Locate the cell with the specified text and output its [x, y] center coordinate. 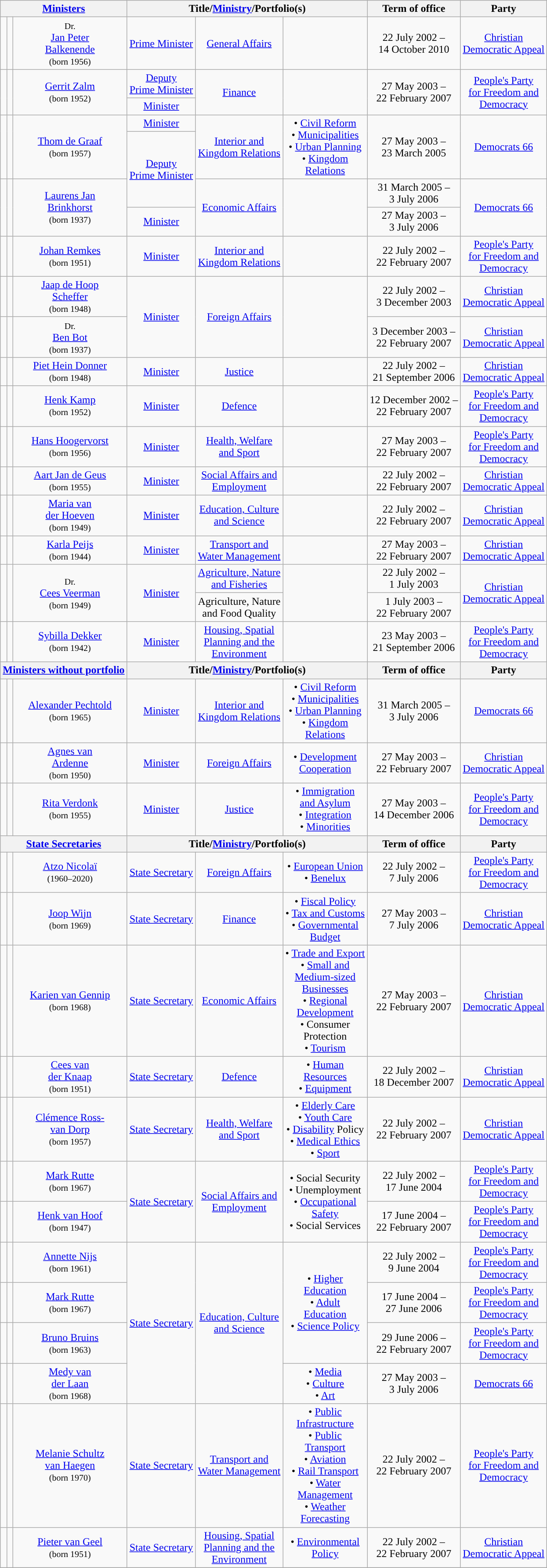
22 July 2002 – 17 June 2004 [414, 1181]
• Trade and Export • Small and Medium-sized Businesses • Regional Development • Consumer Protection • Tourism [325, 1001]
Rita Verdonk (born 1955) [70, 809]
Gerrit Zalm (born 1952) [70, 92]
• Social Security • Unemployment • Occupational Safety • Social Services [325, 1202]
Bruno Bruins (born 1963) [70, 1343]
Dr. Ben Bot (born 1937) [70, 337]
27 May 2003 – 23 March 2005 [414, 147]
• Higher Education • Adult Education • Science Policy [325, 1303]
27 May 2003 – 14 December 2006 [414, 809]
• Elderly Care • Youth Care • Disability Policy • Medical Ethics • Sport [325, 1129]
29 June 2006 – 22 February 2007 [414, 1343]
Pieter van Geel (born 1951) [70, 1547]
• Immigration and Asylum • Integration • Minorities [325, 809]
Thom de Graaf (born 1957) [70, 147]
23 May 2003 – 21 September 2006 [414, 642]
• European Union • Benelux [325, 872]
1 July 2003 – 22 February 2007 [414, 607]
Henk Kamp (born 1952) [70, 406]
• Environmental Policy [325, 1547]
Hans Hoogervorst (born 1956) [70, 446]
Clémence Ross-van Dorp (born 1957) [70, 1129]
Henk van Hoof (born 1947) [70, 1222]
Ministers [64, 9]
22 July 2002 – 1 July 2003 [414, 579]
Agriculture, Nature and Fisheries [239, 579]
27 May 2003 – 7 July 2006 [414, 919]
Dr. Jan Peter Balkenende (born 1956) [70, 43]
General Affairs [239, 43]
• Development Cooperation [325, 763]
Agriculture, Nature and Food Quality [239, 607]
17 June 2004 – 22 February 2007 [414, 1222]
22 July 2002 – 9 June 2004 [414, 1262]
Atzo Nicolaï (1960–2020) [70, 872]
22 July 2002 – 14 October 2010 [414, 43]
3 December 2003 – 22 February 2007 [414, 337]
Piet Hein Donner (born 1948) [70, 372]
• Human Resources • Equipment [325, 1077]
12 December 2002 – 22 February 2007 [414, 406]
Cees van der Knaap (born 1951) [70, 1077]
• Fiscal Policy • Tax and Customs • Governmental Budget [325, 919]
Dr. Cees Veerman (born 1949) [70, 593]
22 July 2002 – 3 December 2003 [414, 296]
Agnes van Ardenne (born 1950) [70, 763]
Ministers without portfolio [64, 670]
State Secretaries [64, 844]
Melanie Schultz van Haegen (born 1970) [70, 1465]
Johan Remkes (born 1951) [70, 256]
Karla Peijs (born 1944) [70, 550]
22 July 2002 – 18 December 2007 [414, 1077]
Laurens Jan Brinkhorst (born 1937) [70, 207]
• Public Infrastructure • Public Transport • Aviation • Rail Transport • Water Management • Weather Forecasting [325, 1465]
Alexander Pechtold (born 1965) [70, 711]
Jaap de Hoop Scheffer (born 1948) [70, 296]
Aart Jan de Geus (born 1955) [70, 481]
17 June 2004 – 27 June 2006 [414, 1303]
22 July 2002 – 21 September 2006 [414, 372]
Medy van der Laan (born 1968) [70, 1384]
Prime Minister [161, 43]
Annette Nijs (born 1961) [70, 1262]
Maria van der Hoeven (born 1949) [70, 516]
• Media • Culture • Art [325, 1384]
Sybilla Dekker (born 1942) [70, 642]
22 July 2002 – 7 July 2006 [414, 872]
Karien van Gennip (born 1968) [70, 1001]
Joop Wijn (born 1969) [70, 919]
